Return (x, y) of the center of cell containing provided text 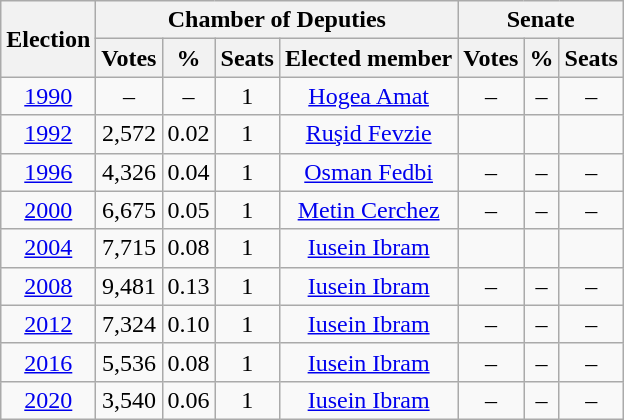
2000 (48, 210)
0.02 (188, 134)
Hogea Amat (368, 96)
4,326 (129, 172)
1990 (48, 96)
5,536 (129, 362)
1996 (48, 172)
Election (48, 39)
Chamber of Deputies (277, 20)
0.04 (188, 172)
2016 (48, 362)
2008 (48, 286)
6,675 (129, 210)
2,572 (129, 134)
7,324 (129, 324)
7,715 (129, 248)
Metin Cerchez (368, 210)
1992 (48, 134)
0.06 (188, 400)
3,540 (129, 400)
0.10 (188, 324)
Osman Fedbi (368, 172)
2004 (48, 248)
Ruşid Fevzie (368, 134)
Elected member (368, 58)
9,481 (129, 286)
Senate (541, 20)
2020 (48, 400)
2012 (48, 324)
0.05 (188, 210)
0.13 (188, 286)
